Scan for the cell matching the given text and deliver its (x, y) coordinate at center. 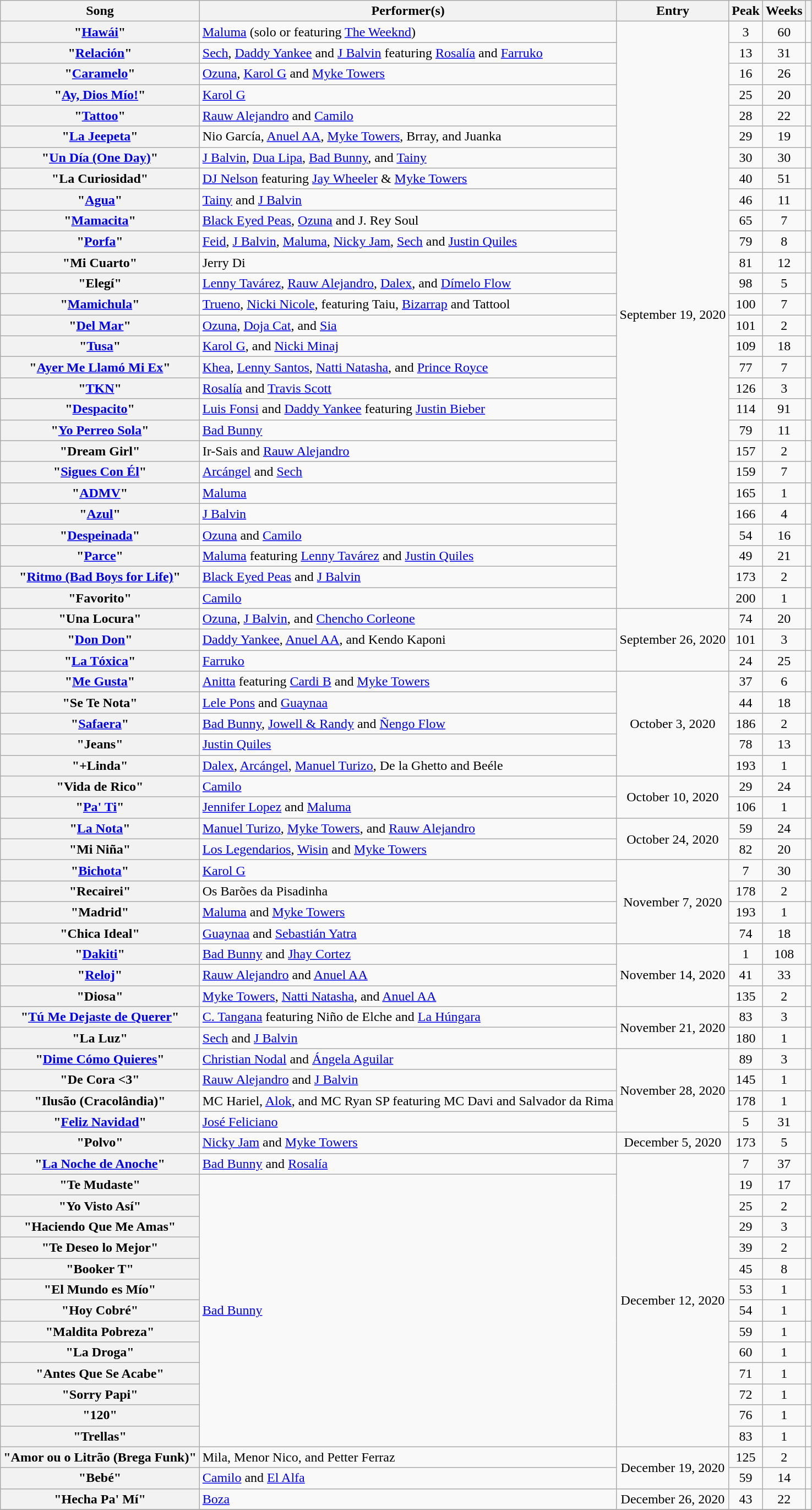
Sech and J Balvin (408, 1038)
"Dream Girl" (100, 451)
"Una Locura" (100, 619)
Dalex, Arcángel, Manuel Turizo, De la Ghetto and Beéle (408, 765)
6 (784, 682)
"Elegí" (100, 284)
Mila, Menor Nico, and Petter Ferraz (408, 1457)
"Antes Que Se Acabe" (100, 1373)
Performer(s) (408, 11)
43 (746, 1499)
41 (746, 975)
"Recairei" (100, 891)
DJ Nelson featuring Jay Wheeler & Myke Towers (408, 178)
Ozuna, J Balvin, and Chencho Corleone (408, 619)
"Relación" (100, 53)
46 (746, 199)
Rauw Alejandro and Anuel AA (408, 975)
December 26, 2020 (673, 1499)
"Mi Cuarto" (100, 263)
Maluma featuring Lenny Tavárez and Justin Quiles (408, 556)
"Tusa" (100, 346)
76 (746, 1415)
October 3, 2020 (673, 724)
"Mamacita" (100, 220)
"Hecha Pa' Mí" (100, 1499)
"Sigues Con Él" (100, 472)
91 (784, 409)
81 (746, 263)
"+Linda" (100, 765)
"Parce" (100, 556)
98 (746, 284)
"Porfa" (100, 241)
"Azul" (100, 514)
Justin Quiles (408, 745)
"Despacito" (100, 409)
"Agua" (100, 199)
165 (746, 493)
"Te Mudaste" (100, 1185)
"Mamichula" (100, 305)
Ozuna, Doja Cat, and Sia (408, 325)
49 (746, 556)
Manuel Turizo, Myke Towers, and Rauw Alejandro (408, 828)
Black Eyed Peas and J Balvin (408, 577)
"Feliz Navidad" (100, 1122)
"Un Día (One Day)" (100, 157)
"La Nota" (100, 828)
109 (746, 346)
"Favorito" (100, 598)
26 (784, 74)
"Yo Visto Así" (100, 1205)
Entry (673, 11)
114 (746, 409)
"Ilusão (Cracolândia)" (100, 1101)
Ir-Sais and Rauw Alejandro (408, 451)
"De Cora <3" (100, 1080)
Lele Pons and Guaynaa (408, 703)
"Maldita Pobreza" (100, 1332)
Jerry Di (408, 263)
November 21, 2020 (673, 1028)
José Feliciano (408, 1122)
November 28, 2020 (673, 1090)
"Vida de Rico" (100, 786)
"La Noche de Anoche" (100, 1164)
"Tú Me Dejaste de Querer" (100, 1017)
"Bebé" (100, 1478)
December 19, 2020 (673, 1468)
Boza (408, 1499)
October 10, 2020 (673, 797)
November 14, 2020 (673, 975)
Luis Fonsi and Daddy Yankee featuring Justin Bieber (408, 409)
"Me Gusta" (100, 682)
106 (746, 807)
"Jeans" (100, 745)
"Despeinada" (100, 535)
"Ritmo (Bad Boys for Life)" (100, 577)
"Safaera" (100, 724)
"Se Te Nota" (100, 703)
Daddy Yankee, Anuel AA, and Kendo Kaponi (408, 640)
44 (746, 703)
53 (746, 1290)
"Dime Cómo Quieres" (100, 1059)
108 (784, 954)
Camilo and El Alfa (408, 1478)
166 (746, 514)
September 26, 2020 (673, 640)
Bad Bunny and Jhay Cortez (408, 954)
Bad Bunny and Rosalía (408, 1164)
Anitta featuring Cardi B and Myke Towers (408, 682)
October 24, 2020 (673, 839)
Guaynaa and Sebastián Yatra (408, 933)
"Pa' Ti" (100, 807)
"120" (100, 1415)
MC Hariel, Alok, and MC Ryan SP featuring MC Davi and Salvador da Rima (408, 1101)
Myke Towers, Natti Natasha, and Anuel AA (408, 996)
39 (746, 1247)
17 (784, 1185)
Trueno, Nicki Nicole, featuring Taiu, Bizarrap and Tattool (408, 305)
51 (784, 178)
Christian Nodal and Ángela Aguilar (408, 1059)
Rauw Alejandro and Camilo (408, 116)
Lenny Tavárez, Rauw Alejandro, Dalex, and Dímelo Flow (408, 284)
J Balvin, Dua Lipa, Bad Bunny, and Tainy (408, 157)
Ozuna, Karol G and Myke Towers (408, 74)
"Reloj" (100, 975)
28 (746, 116)
Maluma and Myke Towers (408, 912)
12 (784, 263)
Rauw Alejandro and J Balvin (408, 1080)
82 (746, 849)
"Chica Ideal" (100, 933)
71 (746, 1373)
100 (746, 305)
21 (784, 556)
"Mi Niña" (100, 849)
"Te Deseo lo Mejor" (100, 1247)
Jennifer Lopez and Maluma (408, 807)
"Hoy Cobré" (100, 1311)
"Sorry Papi" (100, 1394)
"Diosa" (100, 996)
"Del Mar" (100, 325)
33 (784, 975)
Black Eyed Peas, Ozuna and J. Rey Soul (408, 220)
Feid, J Balvin, Maluma, Nicky Jam, Sech and Justin Quiles (408, 241)
159 (746, 472)
200 (746, 598)
"Tattoo" (100, 116)
"Caramelo" (100, 74)
186 (746, 724)
45 (746, 1268)
Farruko (408, 661)
December 12, 2020 (673, 1300)
78 (746, 745)
"La Tóxica" (100, 661)
Karol G, and Nicki Minaj (408, 346)
"La Luz" (100, 1038)
September 19, 2020 (673, 315)
Rosalía and Travis Scott (408, 388)
4 (784, 514)
"Dakiti" (100, 954)
"Ay, Dios Mío!" (100, 95)
Os Barões da Pisadinha (408, 891)
December 5, 2020 (673, 1143)
135 (746, 996)
"TKN" (100, 388)
"Polvo" (100, 1143)
126 (746, 388)
Peak (746, 11)
"La Jeepeta" (100, 137)
Tainy and J Balvin (408, 199)
"La Curiosidad" (100, 178)
180 (746, 1038)
"La Droga" (100, 1353)
"Yo Perreo Sola" (100, 430)
Ozuna and Camilo (408, 535)
89 (746, 1059)
Maluma (solo or featuring The Weeknd) (408, 32)
"Hawái" (100, 32)
125 (746, 1457)
"ADMV" (100, 493)
November 7, 2020 (673, 901)
40 (746, 178)
Maluma (408, 493)
157 (746, 451)
J Balvin (408, 514)
Nio García, Anuel AA, Myke Towers, Brray, and Juanka (408, 137)
14 (784, 1478)
65 (746, 220)
77 (746, 367)
"El Mundo es Mío" (100, 1290)
"Ayer Me Llamó Mi Ex" (100, 367)
"Amor ou o Litrão (Brega Funk)" (100, 1457)
Arcángel and Sech (408, 472)
Los Legendarios, Wisin and Myke Towers (408, 849)
72 (746, 1394)
"Madrid" (100, 912)
Khea, Lenny Santos, Natti Natasha, and Prince Royce (408, 367)
Song (100, 11)
C. Tangana featuring Niño de Elche and La Húngara (408, 1017)
"Haciendo Que Me Amas" (100, 1226)
"Booker T" (100, 1268)
"Bichota" (100, 870)
145 (746, 1080)
Sech, Daddy Yankee and J Balvin featuring Rosalía and Farruko (408, 53)
"Trellas" (100, 1436)
"Don Don" (100, 640)
Nicky Jam and Myke Towers (408, 1143)
Weeks (784, 11)
Bad Bunny, Jowell & Randy and Ñengo Flow (408, 724)
